Return (X, Y) of the center of cell containing provided text 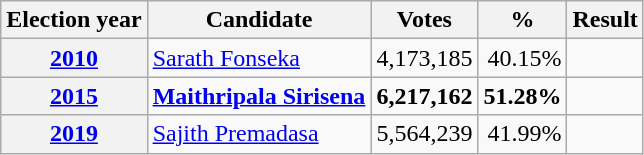
5,564,239 (424, 134)
40.15% (522, 58)
6,217,162 (424, 96)
Result (605, 20)
2010 (74, 58)
2015 (74, 96)
Candidate (259, 20)
Votes (424, 20)
4,173,185 (424, 58)
Election year (74, 20)
41.99% (522, 134)
51.28% (522, 96)
Sajith Premadasa (259, 134)
Maithripala Sirisena (259, 96)
2019 (74, 134)
% (522, 20)
Sarath Fonseka (259, 58)
